Locate the cell with the specified text and output its [X, Y] center coordinate. 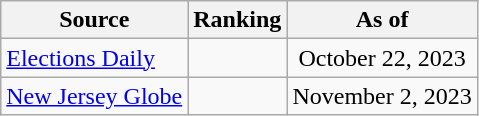
As of [382, 20]
November 2, 2023 [382, 96]
October 22, 2023 [382, 58]
Ranking [238, 20]
New Jersey Globe [94, 96]
Elections Daily [94, 58]
Source [94, 20]
